Find where the given text appears and provide that cell's center as (X, Y) coordinate. 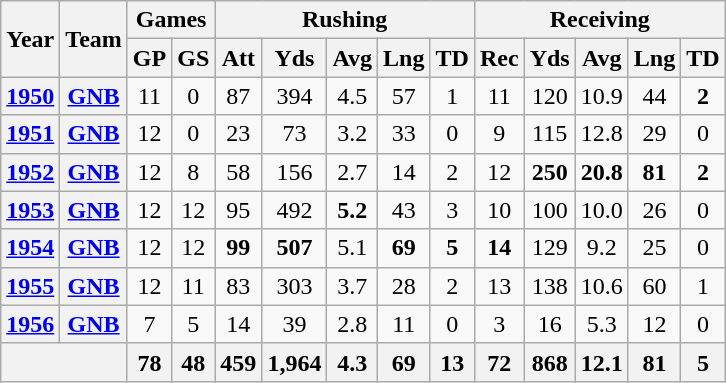
5.2 (352, 210)
Receiving (600, 20)
10 (499, 210)
2.7 (352, 172)
1955 (30, 286)
Rec (499, 58)
507 (294, 248)
25 (654, 248)
1956 (30, 324)
1953 (30, 210)
87 (238, 96)
28 (404, 286)
33 (404, 134)
73 (294, 134)
5.1 (352, 248)
39 (294, 324)
10.9 (602, 96)
95 (238, 210)
48 (194, 362)
100 (550, 210)
459 (238, 362)
Games (170, 20)
Team (94, 39)
250 (550, 172)
4.5 (352, 96)
GP (149, 58)
72 (499, 362)
9.2 (602, 248)
3.2 (352, 134)
58 (238, 172)
1950 (30, 96)
12.1 (602, 362)
29 (654, 134)
138 (550, 286)
868 (550, 362)
Att (238, 58)
115 (550, 134)
78 (149, 362)
303 (294, 286)
8 (194, 172)
5.3 (602, 324)
12.8 (602, 134)
Rushing (345, 20)
20.8 (602, 172)
4.3 (352, 362)
43 (404, 210)
2.8 (352, 324)
129 (550, 248)
10.0 (602, 210)
57 (404, 96)
44 (654, 96)
26 (654, 210)
3.7 (352, 286)
120 (550, 96)
10.6 (602, 286)
156 (294, 172)
99 (238, 248)
1,964 (294, 362)
7 (149, 324)
GS (194, 58)
23 (238, 134)
492 (294, 210)
83 (238, 286)
1954 (30, 248)
1952 (30, 172)
1951 (30, 134)
60 (654, 286)
Year (30, 39)
9 (499, 134)
394 (294, 96)
16 (550, 324)
